Output the [x, y] coordinate of the center of the cell containing the given text.  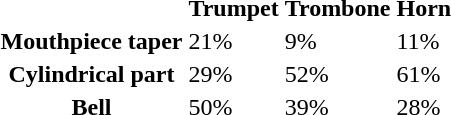
9% [338, 41]
52% [338, 74]
21% [234, 41]
29% [234, 74]
